Provide the [X, Y] coordinate of the cell's center where the given text is located.  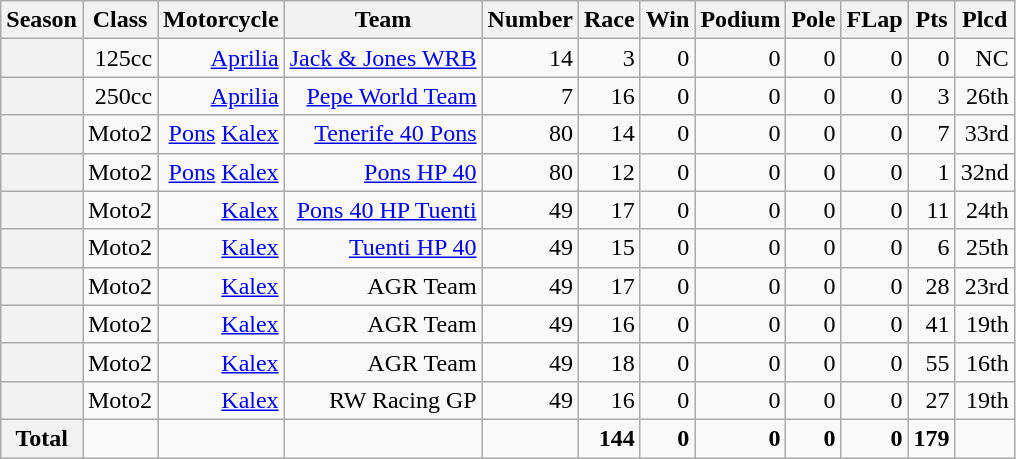
33rd [984, 134]
Race [609, 20]
Jack & Jones WRB [383, 58]
Win [668, 20]
41 [932, 324]
27 [932, 400]
NC [984, 58]
Number [530, 20]
RW Racing GP [383, 400]
32nd [984, 172]
18 [609, 362]
55 [932, 362]
144 [609, 438]
125cc [120, 58]
Plcd [984, 20]
16th [984, 362]
Class [120, 20]
1 [932, 172]
Pts [932, 20]
28 [932, 286]
6 [932, 248]
Motorcycle [222, 20]
FLap [874, 20]
Tenerife 40 Pons [383, 134]
Pole [814, 20]
26th [984, 96]
Tuenti HP 40 [383, 248]
Pons HP 40 [383, 172]
Team [383, 20]
Season [42, 20]
179 [932, 438]
15 [609, 248]
Total [42, 438]
24th [984, 210]
11 [932, 210]
25th [984, 248]
12 [609, 172]
23rd [984, 286]
Pepe World Team [383, 96]
Pons 40 HP Tuenti [383, 210]
250cc [120, 96]
Podium [740, 20]
